For the text-containing cell, return its midpoint in (x, y) coordinate format. 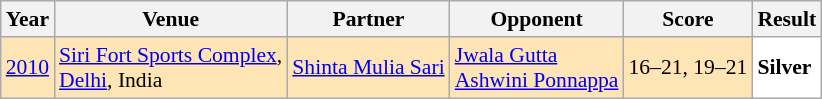
Silver (786, 68)
2010 (28, 68)
Partner (368, 19)
Jwala Gutta Ashwini Ponnappa (537, 68)
Opponent (537, 19)
Score (688, 19)
Year (28, 19)
Shinta Mulia Sari (368, 68)
Siri Fort Sports Complex,Delhi, India (170, 68)
Result (786, 19)
Venue (170, 19)
16–21, 19–21 (688, 68)
